Provide the (X, Y) coordinate of the cell's center where the given text is located.  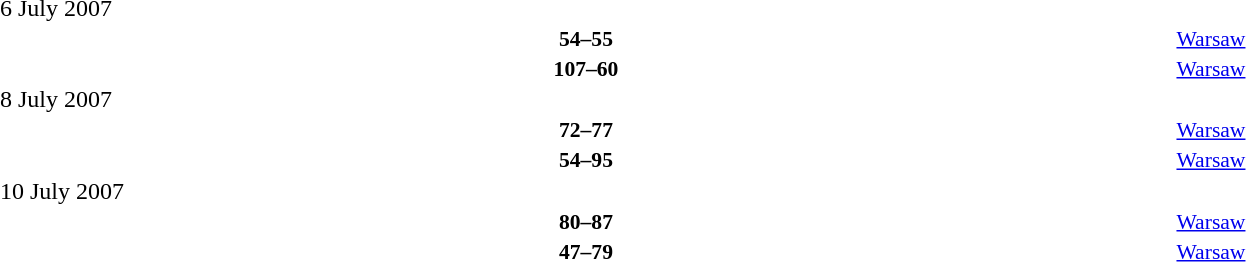
54–55 (586, 38)
107–60 (586, 68)
54–95 (586, 160)
80–87 (586, 222)
72–77 (586, 130)
